Locate the cell with the specified text and output its (x, y) center coordinate. 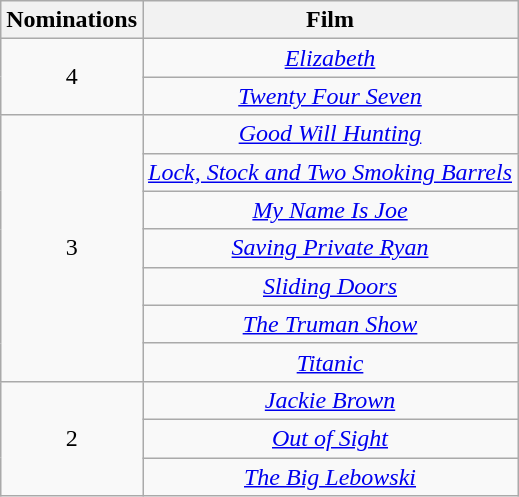
My Name Is Joe (330, 210)
3 (72, 248)
Good Will Hunting (330, 134)
Twenty Four Seven (330, 96)
Titanic (330, 362)
Nominations (72, 20)
The Truman Show (330, 324)
Sliding Doors (330, 286)
4 (72, 77)
2 (72, 438)
Lock, Stock and Two Smoking Barrels (330, 172)
Saving Private Ryan (330, 248)
The Big Lebowski (330, 477)
Elizabeth (330, 58)
Jackie Brown (330, 400)
Film (330, 20)
Out of Sight (330, 438)
